Identify which cell holds the provided text, then report its (X, Y) central coordinate. 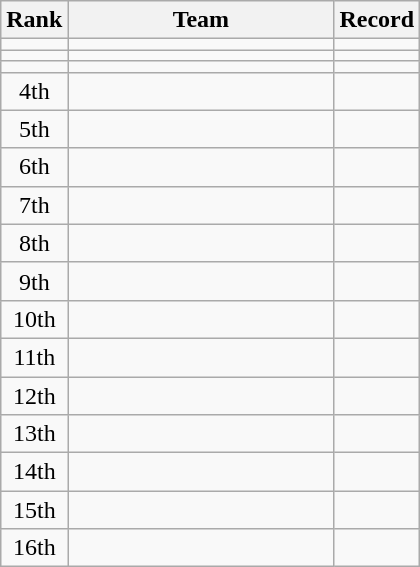
10th (34, 319)
Team (201, 20)
6th (34, 167)
9th (34, 281)
Rank (34, 20)
7th (34, 205)
11th (34, 357)
13th (34, 434)
8th (34, 243)
14th (34, 472)
4th (34, 91)
Record (377, 20)
5th (34, 129)
15th (34, 510)
12th (34, 395)
16th (34, 548)
